Detect which cell encompasses the target text, then output its (X, Y) center coordinate. 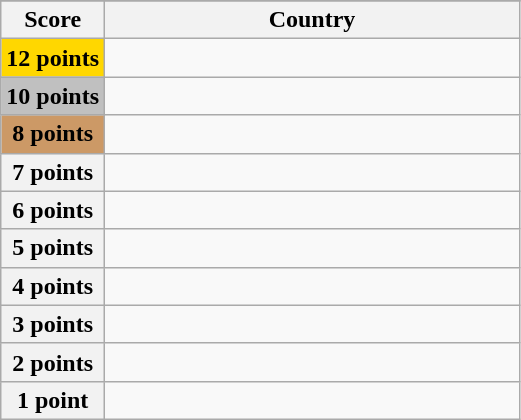
Country (312, 20)
12 points (53, 58)
7 points (53, 172)
10 points (53, 96)
2 points (53, 362)
4 points (53, 286)
3 points (53, 324)
6 points (53, 210)
1 point (53, 400)
Score (53, 20)
8 points (53, 134)
5 points (53, 248)
